Search for the cell housing the specified text and yield its [X, Y] center coordinate. 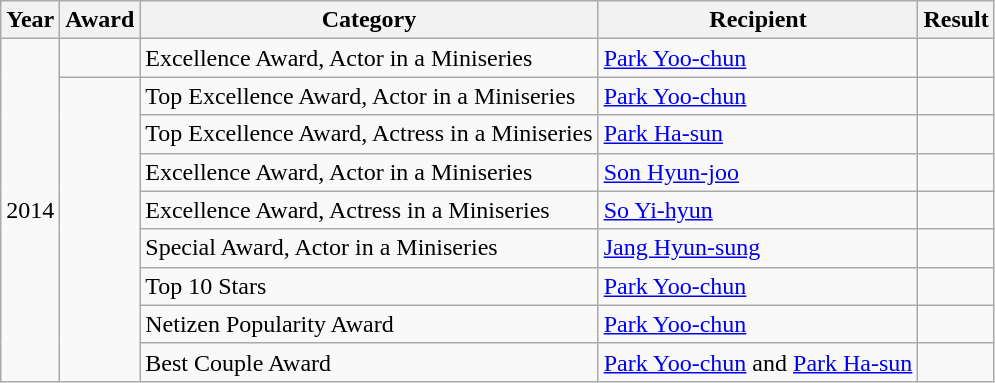
Recipient [758, 20]
2014 [30, 210]
Netizen Popularity Award [369, 324]
Top Excellence Award, Actor in a Miniseries [369, 96]
Special Award, Actor in a Miniseries [369, 248]
Year [30, 20]
Excellence Award, Actress in a Miniseries [369, 210]
Top 10 Stars [369, 286]
Park Yoo-chun and Park Ha-sun [758, 362]
Best Couple Award [369, 362]
Top Excellence Award, Actress in a Miniseries [369, 134]
Category [369, 20]
So Yi-hyun [758, 210]
Award [100, 20]
Jang Hyun-sung [758, 248]
Result [956, 20]
Park Ha-sun [758, 134]
Son Hyun-joo [758, 172]
